Output the [x, y] coordinate of the center of the cell containing the given text.  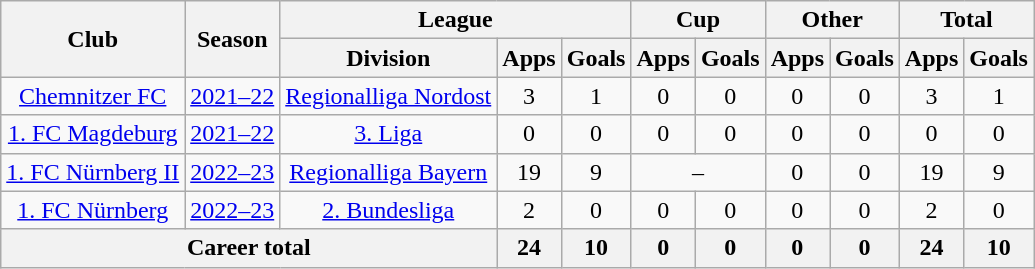
Division [388, 58]
Regionalliga Bayern [388, 172]
Cup [698, 20]
Regionalliga Nordost [388, 96]
Season [232, 39]
League [456, 20]
1. FC Magdeburg [93, 134]
1. FC Nürnberg [93, 210]
Other [832, 20]
Career total [249, 248]
3. Liga [388, 134]
1. FC Nürnberg II [93, 172]
Club [93, 39]
Total [966, 20]
– [698, 172]
2. Bundesliga [388, 210]
Chemnitzer FC [93, 96]
